Provide the (x, y) coordinate of the cell's center where the given text is located.  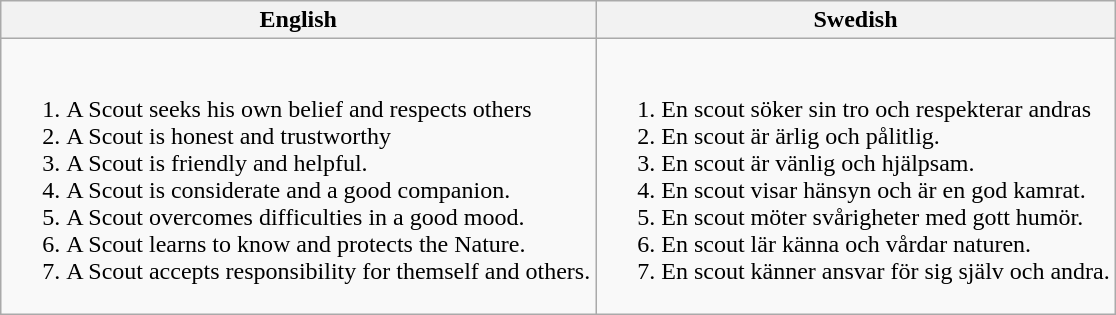
Swedish (856, 20)
English (298, 20)
